Extract the (X, Y) coordinate from the center of the cell holding the provided text.  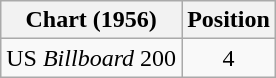
Chart (1956) (92, 20)
Position (229, 20)
4 (229, 58)
US Billboard 200 (92, 58)
